Scan for the cell matching the given text and deliver its [X, Y] coordinate at center. 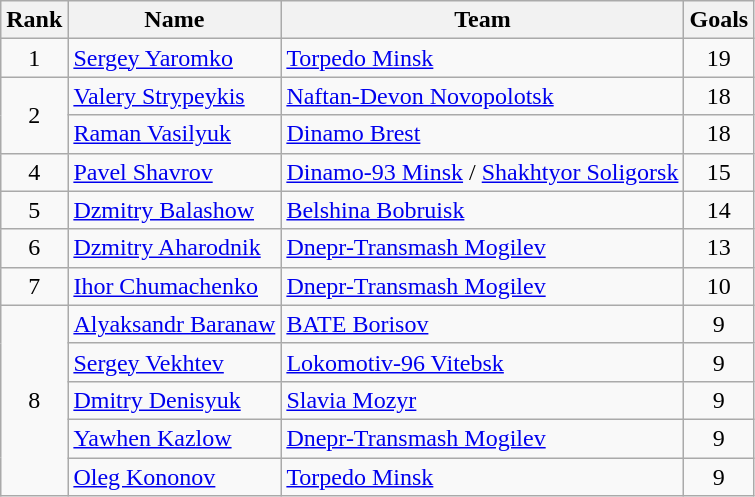
2 [34, 115]
15 [719, 172]
Slavia Mozyr [482, 400]
10 [719, 286]
14 [719, 210]
Dzmitry Aharodnik [174, 248]
Belshina Bobruisk [482, 210]
Dinamo-93 Minsk / Shakhtyor Soligorsk [482, 172]
4 [34, 172]
5 [34, 210]
Sergey Vekhtev [174, 362]
BATE Borisov [482, 324]
Naftan-Devon Novopolotsk [482, 96]
8 [34, 400]
13 [719, 248]
Pavel Shavrov [174, 172]
Lokomotiv-96 Vitebsk [482, 362]
6 [34, 248]
Dzmitry Balashow [174, 210]
Valery Strypeykis [174, 96]
1 [34, 58]
Rank [34, 20]
Sergey Yaromko [174, 58]
19 [719, 58]
Alyaksandr Baranaw [174, 324]
Dinamo Brest [482, 134]
7 [34, 286]
Yawhen Kazlow [174, 438]
Team [482, 20]
Goals [719, 20]
Raman Vasilyuk [174, 134]
Ihor Chumachenko [174, 286]
Oleg Kononov [174, 477]
Name [174, 20]
Dmitry Denisyuk [174, 400]
